Pinpoint the cell where the given text exists, returning its (X, Y) midpoint coordinate. 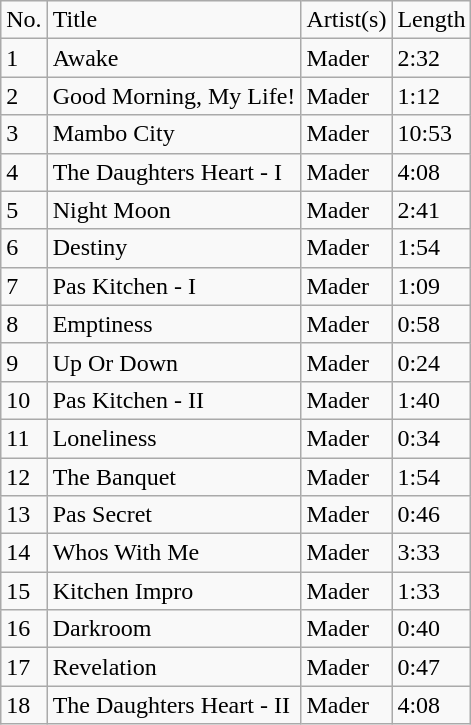
11 (24, 438)
1:09 (432, 286)
1:33 (432, 591)
17 (24, 667)
12 (24, 477)
The Banquet (174, 477)
Pas Kitchen - II (174, 400)
10 (24, 400)
Night Moon (174, 210)
7 (24, 286)
1:12 (432, 96)
2 (24, 96)
3:33 (432, 553)
Darkroom (174, 629)
1 (24, 58)
Destiny (174, 248)
Good Morning, My Life! (174, 96)
5 (24, 210)
18 (24, 705)
Kitchen Impro (174, 591)
Pas Kitchen - I (174, 286)
2:41 (432, 210)
Artist(s) (346, 20)
Up Or Down (174, 362)
0:34 (432, 438)
Pas Secret (174, 515)
6 (24, 248)
0:58 (432, 324)
9 (24, 362)
0:46 (432, 515)
Title (174, 20)
The Daughters Heart - I (174, 172)
0:24 (432, 362)
The Daughters Heart - II (174, 705)
Awake (174, 58)
8 (24, 324)
Length (432, 20)
10:53 (432, 134)
0:47 (432, 667)
14 (24, 553)
4 (24, 172)
1:40 (432, 400)
Mambo City (174, 134)
Revelation (174, 667)
Whos With Me (174, 553)
No. (24, 20)
Loneliness (174, 438)
2:32 (432, 58)
Emptiness (174, 324)
0:40 (432, 629)
3 (24, 134)
16 (24, 629)
15 (24, 591)
13 (24, 515)
